Identify which cell holds the provided text, then report its (x, y) central coordinate. 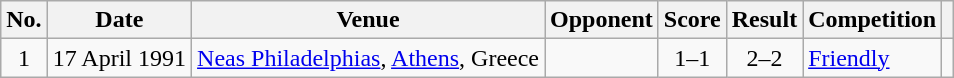
Neas Philadelphias, Athens, Greece (368, 58)
No. (24, 20)
17 April 1991 (119, 58)
Competition (872, 20)
Date (119, 20)
Friendly (872, 58)
Result (764, 20)
2–2 (764, 58)
1–1 (692, 58)
Opponent (602, 20)
Venue (368, 20)
Score (692, 20)
1 (24, 58)
